For the text-containing cell, return its midpoint in [X, Y] coordinate format. 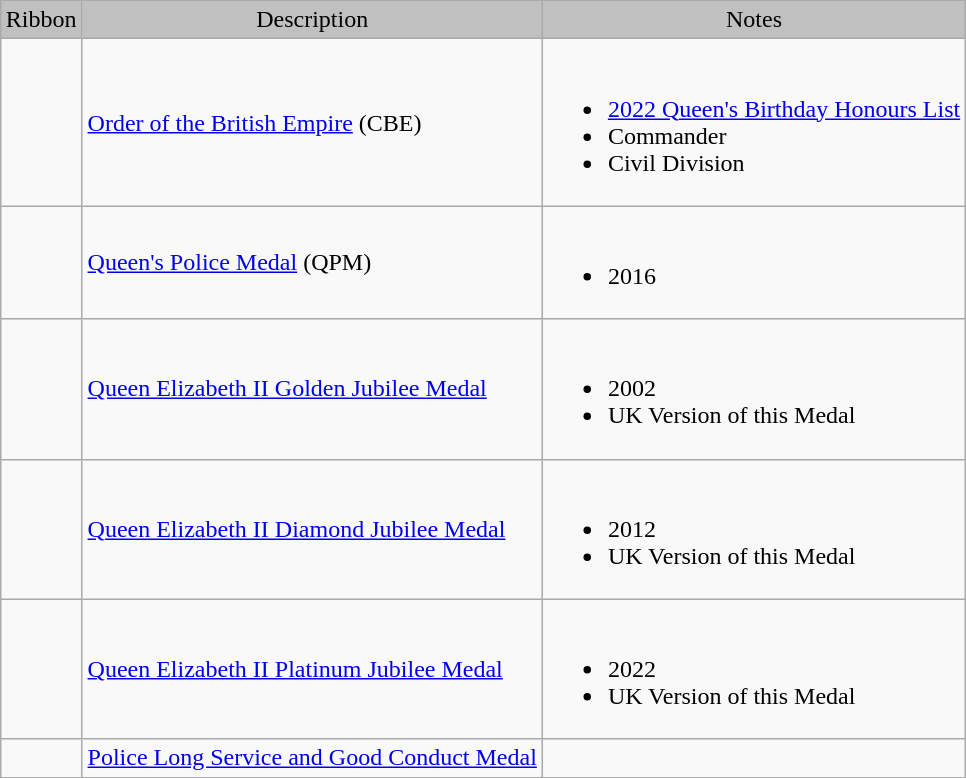
Queen's Police Medal (QPM) [312, 262]
2016 [754, 262]
Description [312, 20]
Ribbon [41, 20]
2012UK Version of this Medal [754, 529]
Order of the British Empire (CBE) [312, 122]
2022UK Version of this Medal [754, 669]
Notes [754, 20]
Queen Elizabeth II Diamond Jubilee Medal [312, 529]
Queen Elizabeth II Golden Jubilee Medal [312, 389]
2022 Queen's Birthday Honours ListCommanderCivil Division [754, 122]
Queen Elizabeth II Platinum Jubilee Medal [312, 669]
2002UK Version of this Medal [754, 389]
Police Long Service and Good Conduct Medal [312, 758]
